Find where the given text appears and provide that cell's center as [X, Y] coordinate. 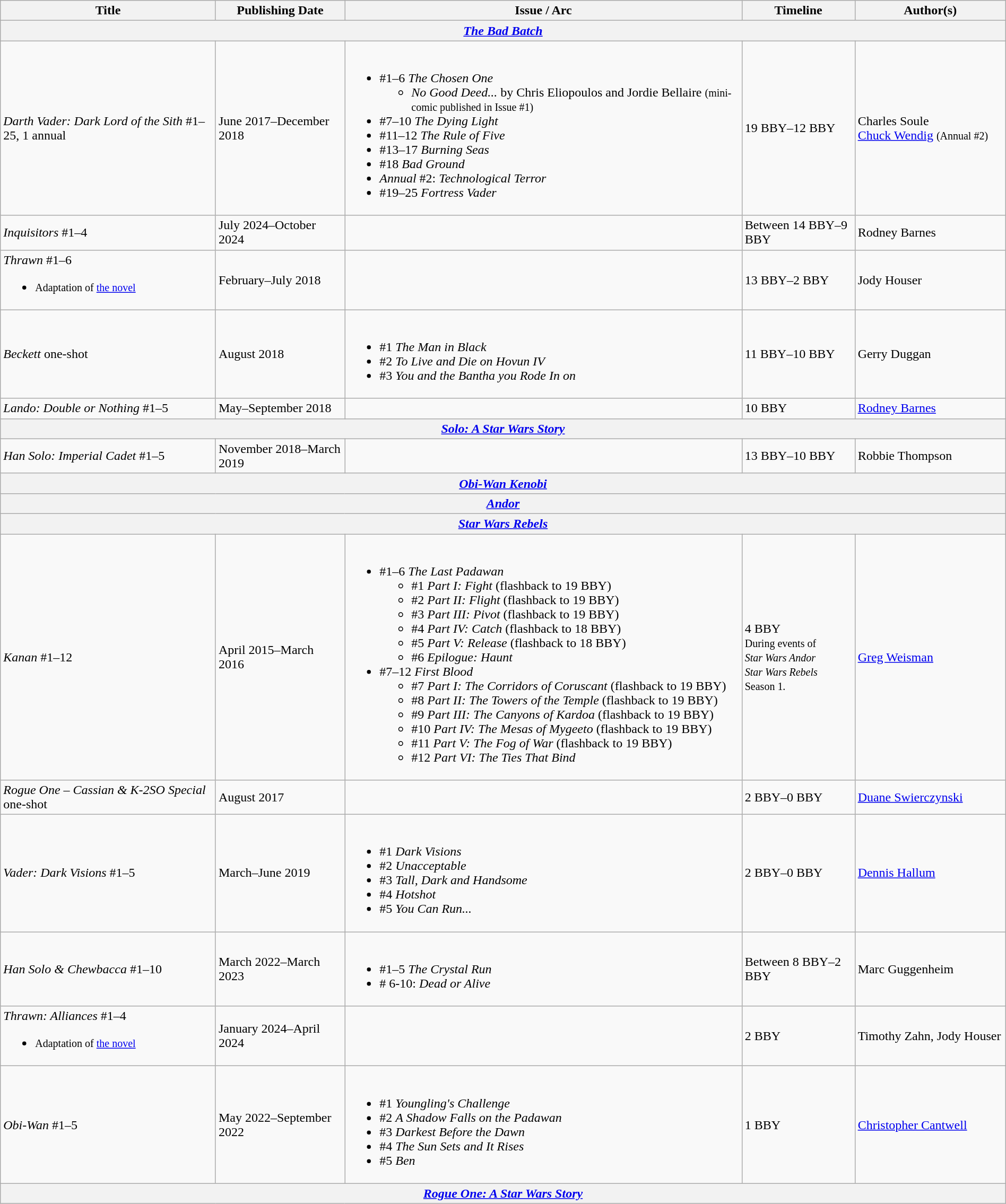
February–July 2018 [280, 280]
Robbie Thompson [930, 456]
Thrawn: Alliances #1–4Adaptation of the novel [108, 1036]
Timeline [798, 11]
Darth Vader: Dark Lord of the Sith #1–25, 1 annual [108, 128]
Title [108, 11]
#1–5 The Crystal Run# 6-10: Dead or Alive [543, 969]
13 BBY–10 BBY [798, 456]
Publishing Date [280, 11]
Between 14 BBY–9 BBY [798, 232]
10 BBY [798, 408]
Han Solo & Chewbacca #1–10 [108, 969]
4 BBYDuring events ofStar Wars AndorStar Wars RebelsSeason 1. [798, 657]
Greg Weisman [930, 657]
Rogue One: A Star Wars Story [503, 1193]
Thrawn #1–6Adaptation of the novel [108, 280]
January 2024–April 2024 [280, 1036]
Solo: A Star Wars Story [503, 429]
11 BBY–10 BBY [798, 354]
Andor [503, 503]
Jody Houser [930, 280]
Gerry Duggan [930, 354]
13 BBY–2 BBY [798, 280]
May 2022–September 2022 [280, 1124]
Star Wars Rebels [503, 524]
Kanan #1–12 [108, 657]
19 BBY–12 BBY [798, 128]
2 BBY [798, 1036]
Beckett one-shot [108, 354]
November 2018–March 2019 [280, 456]
Rogue One – Cassian & K-2SO Special one-shot [108, 798]
Issue / Arc [543, 11]
Duane Swierczynski [930, 798]
Inquisitors #1–4 [108, 232]
July 2024–October 2024 [280, 232]
#1 The Man in Black#2 To Live and Die on Hovun IV#3 You and the Bantha you Rode In on [543, 354]
Between 8 BBY–2 BBY [798, 969]
Marc Guggenheim [930, 969]
March 2022–March 2023 [280, 969]
Lando: Double or Nothing #1–5 [108, 408]
Charles SouleChuck Wendig (Annual #2) [930, 128]
The Bad Batch [503, 31]
June 2017–December 2018 [280, 128]
Timothy Zahn, Jody Houser [930, 1036]
May–September 2018 [280, 408]
Obi-Wan #1–5 [108, 1124]
#1 Dark Visions#2 Unacceptable#3 Tall, Dark and Handsome#4 Hotshot#5 You Can Run... [543, 873]
#1 Youngling's Challenge#2 A Shadow Falls on the Padawan#3 Darkest Before the Dawn#4 The Sun Sets and It Rises#5 Ben [543, 1124]
Vader: Dark Visions #1–5 [108, 873]
Obi-Wan Kenobi [503, 483]
1 BBY [798, 1124]
March–June 2019 [280, 873]
August 2018 [280, 354]
Christopher Cantwell [930, 1124]
Han Solo: Imperial Cadet #1–5 [108, 456]
Dennis Hallum [930, 873]
Author(s) [930, 11]
August 2017 [280, 798]
April 2015–March 2016 [280, 657]
